Search for the cell housing the specified text and yield its [X, Y] center coordinate. 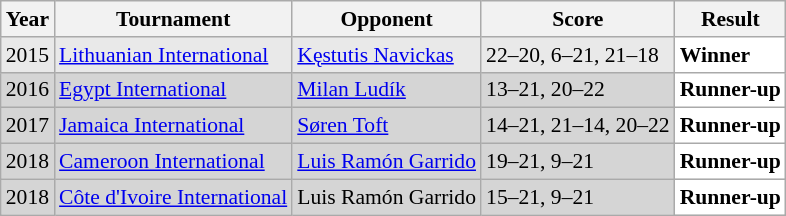
Kęstutis Navickas [386, 55]
14–21, 21–14, 20–22 [578, 126]
Result [730, 19]
15–21, 9–21 [578, 197]
Jamaica International [173, 126]
Lithuanian International [173, 55]
Tournament [173, 19]
2015 [28, 55]
22–20, 6–21, 21–18 [578, 55]
2016 [28, 90]
13–21, 20–22 [578, 90]
Cameroon International [173, 162]
Milan Ludík [386, 90]
2017 [28, 126]
Opponent [386, 19]
Year [28, 19]
Egypt International [173, 90]
Score [578, 19]
Côte d'Ivoire International [173, 197]
19–21, 9–21 [578, 162]
Winner [730, 55]
Søren Toft [386, 126]
